Return [X, Y] of the center of cell containing provided text 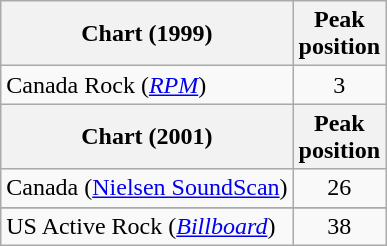
26 [339, 188]
38 [339, 226]
Chart (2001) [147, 136]
Canada Rock (RPM) [147, 85]
3 [339, 85]
Canada (Nielsen SoundScan) [147, 188]
US Active Rock (Billboard) [147, 226]
Chart (1999) [147, 34]
